Scan for the cell matching the given text and deliver its [X, Y] coordinate at center. 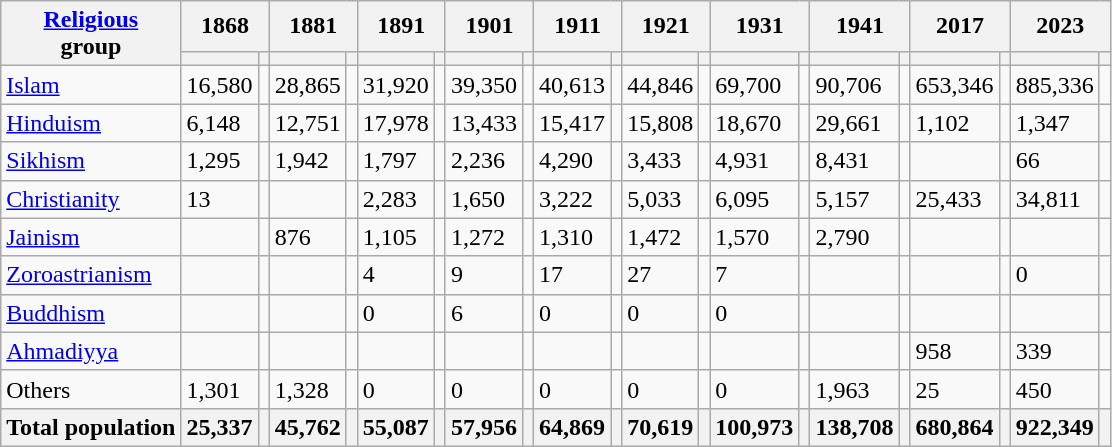
44,846 [660, 85]
Zoroastrianism [91, 275]
Ahmadiyya [91, 351]
90,706 [854, 85]
13,433 [484, 123]
Religiousgroup [91, 34]
Hinduism [91, 123]
1,310 [572, 237]
57,956 [484, 427]
2023 [1060, 26]
876 [308, 237]
5,033 [660, 199]
28,865 [308, 85]
1,105 [396, 237]
4,290 [572, 161]
1,301 [220, 389]
Christianity [91, 199]
Jainism [91, 237]
958 [954, 351]
1921 [666, 26]
69,700 [754, 85]
6 [484, 313]
1,797 [396, 161]
1,347 [1054, 123]
1,472 [660, 237]
55,087 [396, 427]
1911 [578, 26]
31,920 [396, 85]
64,869 [572, 427]
40,613 [572, 85]
1,295 [220, 161]
4 [396, 275]
1,570 [754, 237]
Islam [91, 85]
1931 [760, 26]
1901 [489, 26]
1,963 [854, 389]
Buddhism [91, 313]
34,811 [1054, 199]
339 [1054, 351]
1,328 [308, 389]
6,095 [754, 199]
27 [660, 275]
3,433 [660, 161]
Sikhism [91, 161]
7 [754, 275]
1881 [313, 26]
39,350 [484, 85]
6,148 [220, 123]
922,349 [1054, 427]
450 [1054, 389]
25 [954, 389]
17,978 [396, 123]
1,272 [484, 237]
2,283 [396, 199]
885,336 [1054, 85]
1,102 [954, 123]
25,337 [220, 427]
16,580 [220, 85]
1891 [401, 26]
653,346 [954, 85]
1868 [225, 26]
Others [91, 389]
138,708 [854, 427]
2017 [960, 26]
29,661 [854, 123]
12,751 [308, 123]
15,808 [660, 123]
Total population [91, 427]
3,222 [572, 199]
1,650 [484, 199]
15,417 [572, 123]
1941 [860, 26]
2,236 [484, 161]
17 [572, 275]
70,619 [660, 427]
13 [220, 199]
25,433 [954, 199]
2,790 [854, 237]
8,431 [854, 161]
680,864 [954, 427]
18,670 [754, 123]
66 [1054, 161]
45,762 [308, 427]
4,931 [754, 161]
5,157 [854, 199]
9 [484, 275]
100,973 [754, 427]
1,942 [308, 161]
